Locate the cell with the specified text and output its (x, y) center coordinate. 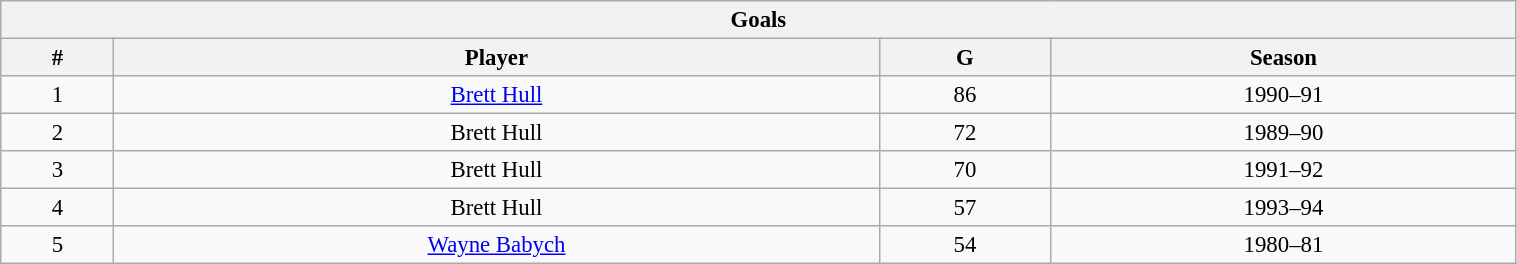
5 (58, 245)
57 (965, 208)
4 (58, 208)
# (58, 58)
1993–94 (1284, 208)
1980–81 (1284, 245)
1 (58, 95)
Player (496, 58)
Season (1284, 58)
1991–92 (1284, 170)
Wayne Babych (496, 245)
G (965, 58)
54 (965, 245)
1990–91 (1284, 95)
70 (965, 170)
3 (58, 170)
2 (58, 133)
72 (965, 133)
86 (965, 95)
1989–90 (1284, 133)
Goals (758, 20)
